For the text-containing cell, return its midpoint in [X, Y] coordinate format. 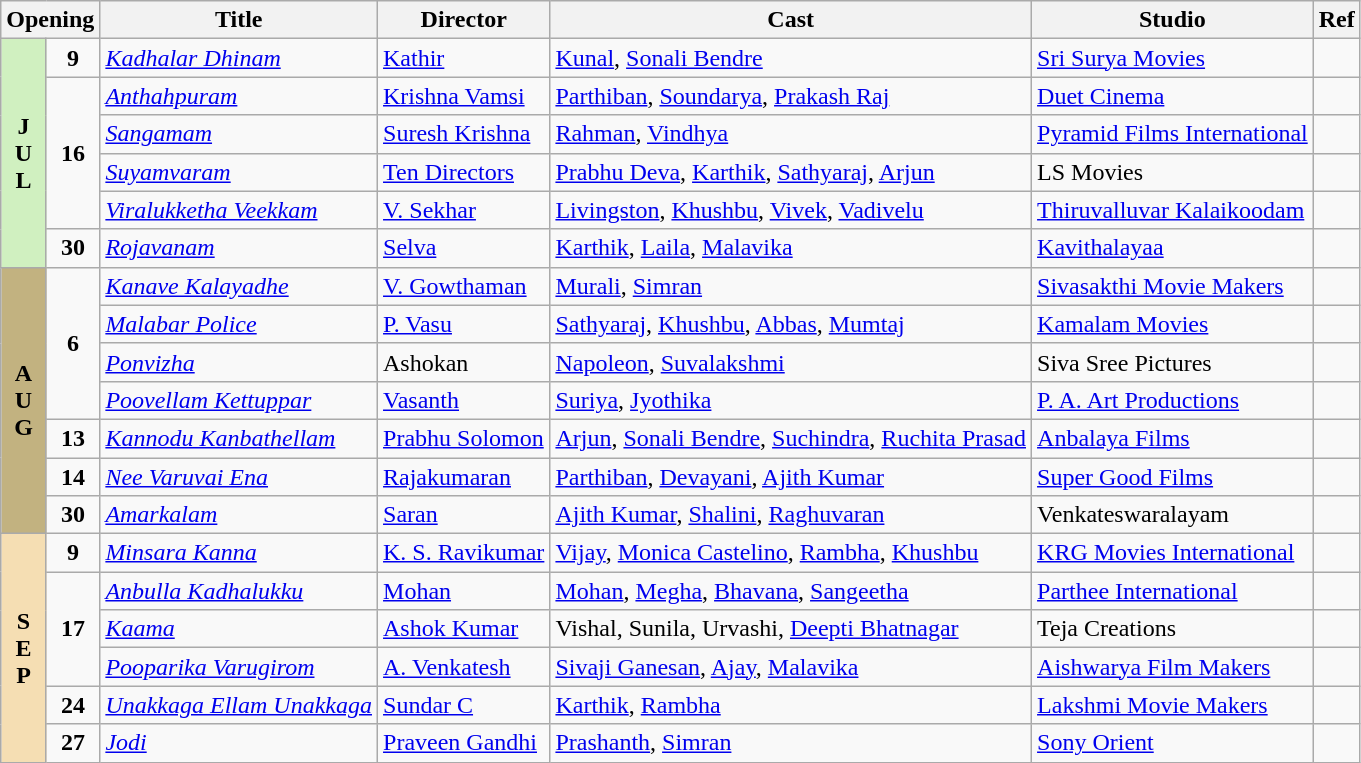
Parthiban, Soundarya, Prakash Raj [791, 96]
Vishal, Sunila, Urvashi, Deepti Bhatnagar [791, 629]
Pooparika Varugirom [239, 667]
Unakkaga Ellam Unakkaga [239, 705]
A. Venkatesh [464, 667]
Suyamvaram [239, 172]
P. A. Art Productions [1173, 400]
Arjun, Sonali Bendre, Suchindra, Ruchita Prasad [791, 438]
Mohan, Megha, Bhavana, Sangeetha [791, 591]
LS Movies [1173, 172]
Title [239, 20]
Thiruvalluvar Kalaikoodam [1173, 210]
Parthee International [1173, 591]
Prashanth, Simran [791, 743]
Minsara Kanna [239, 553]
Vijay, Monica Castelino, Rambha, Khushbu [791, 553]
V. Sekhar [464, 210]
17 [73, 629]
Anthahpuram [239, 96]
Amarkalam [239, 515]
Super Good Films [1173, 477]
Sivasakthi Movie Makers [1173, 286]
Mohan [464, 591]
Parthiban, Devayani, Ajith Kumar [791, 477]
Cast [791, 20]
Pyramid Films International [1173, 134]
16 [73, 153]
Studio [1173, 20]
Poovellam Kettuppar [239, 400]
Livingston, Khushbu, Vivek, Vadivelu [791, 210]
13 [73, 438]
24 [73, 705]
Karthik, Laila, Malavika [791, 248]
Sony Orient [1173, 743]
Teja Creations [1173, 629]
Sundar C [464, 705]
Lakshmi Movie Makers [1173, 705]
V. Gowthaman [464, 286]
27 [73, 743]
Kathir [464, 58]
Napoleon, Suvalakshmi [791, 362]
Ponvizha [239, 362]
AUG [24, 400]
Siva Sree Pictures [1173, 362]
14 [73, 477]
Kamalam Movies [1173, 324]
Rajakumaran [464, 477]
K. S. Ravikumar [464, 553]
Karthik, Rambha [791, 705]
SEP [24, 648]
Kunal, Sonali Bendre [791, 58]
Krishna Vamsi [464, 96]
Prabhu Solomon [464, 438]
Sangamam [239, 134]
Murali, Simran [791, 286]
Director [464, 20]
Sri Surya Movies [1173, 58]
JUL [24, 153]
Anbulla Kadhalukku [239, 591]
Duet Cinema [1173, 96]
Ashokan [464, 362]
Rahman, Vindhya [791, 134]
Sathyaraj, Khushbu, Abbas, Mumtaj [791, 324]
Ashok Kumar [464, 629]
Praveen Gandhi [464, 743]
Saran [464, 515]
Ajith Kumar, Shalini, Raghuvaran [791, 515]
Nee Varuvai Ena [239, 477]
6 [73, 343]
Kanave Kalayadhe [239, 286]
Kadhalar Dhinam [239, 58]
Ref [1336, 20]
Aishwarya Film Makers [1173, 667]
Malabar Police [239, 324]
Prabhu Deva, Karthik, Sathyaraj, Arjun [791, 172]
Rojavanam [239, 248]
Sivaji Ganesan, Ajay, Malavika [791, 667]
Kannodu Kanbathellam [239, 438]
Ten Directors [464, 172]
Vasanth [464, 400]
Suresh Krishna [464, 134]
Venkateswaralayam [1173, 515]
Viralukketha Veekkam [239, 210]
KRG Movies International [1173, 553]
Kaama [239, 629]
P. Vasu [464, 324]
Kavithalayaa [1173, 248]
Suriya, Jyothika [791, 400]
Jodi [239, 743]
Opening [50, 20]
Selva [464, 248]
Anbalaya Films [1173, 438]
